From the cell containing the given text, extract its center point as (x, y) coordinate. 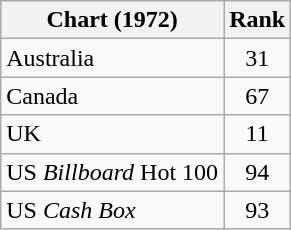
Canada (112, 96)
94 (258, 172)
Chart (1972) (112, 20)
31 (258, 58)
67 (258, 96)
UK (112, 134)
US Billboard Hot 100 (112, 172)
11 (258, 134)
93 (258, 210)
Rank (258, 20)
Australia (112, 58)
US Cash Box (112, 210)
